Capture the cell that displays the provided text and extract its [x, y] central coordinate. 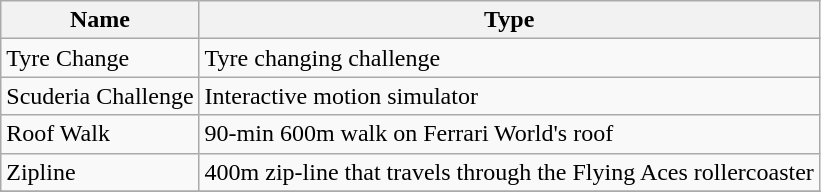
Scuderia Challenge [100, 96]
Zipline [100, 172]
400m zip-line that travels through the Flying Aces rollercoaster [509, 172]
Tyre changing challenge [509, 58]
Type [509, 20]
Tyre Change [100, 58]
Name [100, 20]
Interactive motion simulator [509, 96]
90-min 600m walk on Ferrari World's roof [509, 134]
Roof Walk [100, 134]
